For the text-containing cell, return its midpoint in (x, y) coordinate format. 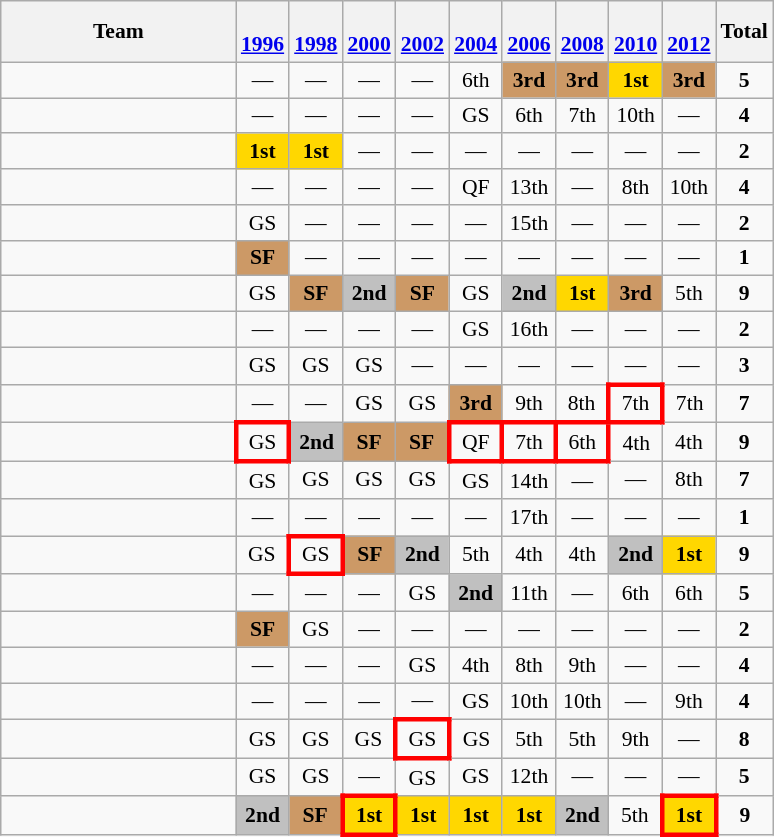
15th (528, 223)
Total (744, 32)
2002 (422, 32)
Team (118, 32)
2000 (368, 32)
2008 (582, 32)
2010 (636, 32)
17th (528, 518)
1996 (262, 32)
8 (744, 740)
2004 (476, 32)
1998 (316, 32)
16th (528, 330)
13th (528, 187)
14th (528, 480)
2012 (688, 32)
11th (528, 594)
2006 (528, 32)
3 (744, 366)
12th (528, 778)
